Return the [X, Y] coordinate for the center point of the cell that contains the specified text.  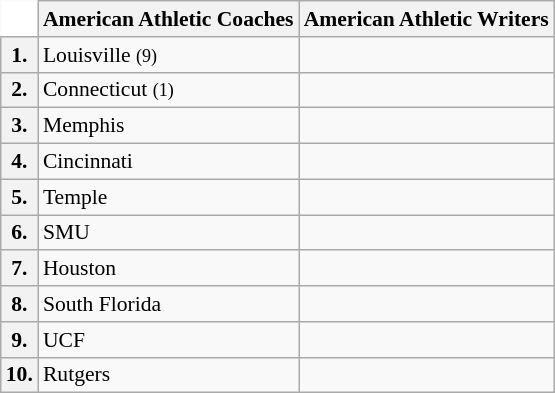
4. [20, 162]
Rutgers [168, 375]
SMU [168, 233]
South Florida [168, 304]
Temple [168, 197]
8. [20, 304]
6. [20, 233]
Cincinnati [168, 162]
2. [20, 90]
Connecticut (1) [168, 90]
3. [20, 126]
American Athletic Coaches [168, 19]
9. [20, 340]
Memphis [168, 126]
5. [20, 197]
Louisville (9) [168, 55]
UCF [168, 340]
Houston [168, 269]
American Athletic Writers [426, 19]
7. [20, 269]
10. [20, 375]
1. [20, 55]
